For the text-containing cell, return its midpoint in (X, Y) coordinate format. 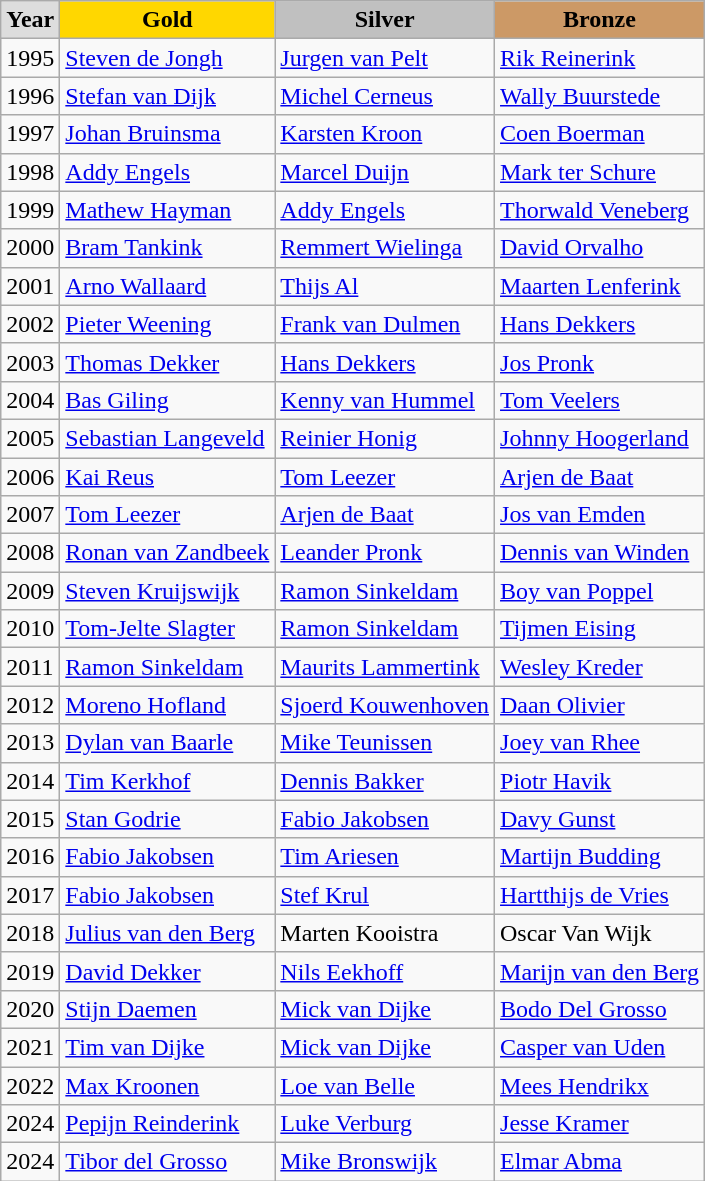
2001 (30, 286)
Stef Krul (385, 895)
Michel Cerneus (385, 96)
Dylan van Baarle (168, 743)
2020 (30, 1009)
Mees Hendrikx (600, 1085)
Max Kroonen (168, 1085)
Kai Reus (168, 477)
Tijmen Eising (600, 629)
Jos Pronk (600, 362)
Jesse Kramer (600, 1124)
Stan Godrie (168, 819)
Reinier Honig (385, 438)
2011 (30, 667)
Tibor del Grosso (168, 1162)
2018 (30, 933)
Tom-Jelte Slagter (168, 629)
Piotr Havik (600, 781)
Joey van Rhee (600, 743)
1996 (30, 96)
Dennis Bakker (385, 781)
Daan Olivier (600, 705)
Kenny van Hummel (385, 400)
Dennis van Winden (600, 553)
Karsten Kroon (385, 134)
Leander Pronk (385, 553)
2000 (30, 248)
2007 (30, 515)
2014 (30, 781)
Mike Teunissen (385, 743)
Arno Wallaard (168, 286)
Tim van Dijke (168, 1047)
Davy Gunst (600, 819)
2019 (30, 971)
Stefan van Dijk (168, 96)
Luke Verburg (385, 1124)
2017 (30, 895)
David Dekker (168, 971)
Boy van Poppel (600, 591)
1999 (30, 210)
2008 (30, 553)
2013 (30, 743)
Maurits Lammertink (385, 667)
Casper van Uden (600, 1047)
Wesley Kreder (600, 667)
Wally Buurstede (600, 96)
2004 (30, 400)
2015 (30, 819)
Stijn Daemen (168, 1009)
Maarten Lenferink (600, 286)
Ronan van Zandbeek (168, 553)
Jurgen van Pelt (385, 58)
1998 (30, 172)
2003 (30, 362)
Mathew Hayman (168, 210)
2016 (30, 857)
Pepijn Reinderink (168, 1124)
Tom Veelers (600, 400)
2021 (30, 1047)
Mike Bronswijk (385, 1162)
Gold (168, 20)
Johan Bruinsma (168, 134)
Marten Kooistra (385, 933)
2005 (30, 438)
2022 (30, 1085)
Rik Reinerink (600, 58)
2010 (30, 629)
Bas Giling (168, 400)
Bram Tankink (168, 248)
Bronze (600, 20)
2009 (30, 591)
Year (30, 20)
Thijs Al (385, 286)
2006 (30, 477)
2012 (30, 705)
Jos van Emden (600, 515)
Steven de Jongh (168, 58)
Julius van den Berg (168, 933)
Steven Kruijswijk (168, 591)
Johnny Hoogerland (600, 438)
Marijn van den Berg (600, 971)
Tim Ariesen (385, 857)
Mark ter Schure (600, 172)
Thomas Dekker (168, 362)
Nils Eekhoff (385, 971)
Elmar Abma (600, 1162)
Moreno Hofland (168, 705)
1997 (30, 134)
Marcel Duijn (385, 172)
David Orvalho (600, 248)
Bodo Del Grosso (600, 1009)
Silver (385, 20)
Oscar Van Wijk (600, 933)
Martijn Budding (600, 857)
Coen Boerman (600, 134)
2002 (30, 324)
Frank van Dulmen (385, 324)
Loe van Belle (385, 1085)
Sjoerd Kouwenhoven (385, 705)
Remmert Wielinga (385, 248)
Hartthijs de Vries (600, 895)
1995 (30, 58)
Pieter Weening (168, 324)
Sebastian Langeveld (168, 438)
Thorwald Veneberg (600, 210)
Tim Kerkhof (168, 781)
